Determine the [x, y] coordinate at the center of the cell enclosing the given text.  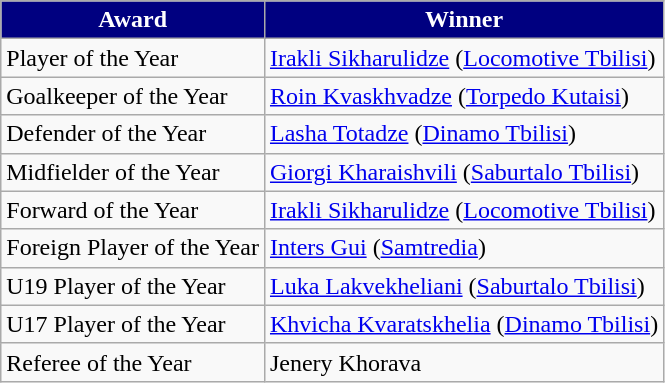
Forward of the Year [133, 210]
Giorgi Kharaishvili (Saburtalo Tbilisi) [464, 172]
U19 Player of the Year [133, 286]
Defender of the Year [133, 134]
Midfielder of the Year [133, 172]
Goalkeeper of the Year [133, 96]
Referee of the Year [133, 362]
Roin Kvaskhvadze (Torpedo Kutaisi) [464, 96]
U17 Player of the Year [133, 324]
Jenery Khorava [464, 362]
Lasha Totadze (Dinamo Tbilisi) [464, 134]
Khvicha Kvaratskhelia (Dinamo Tbilisi) [464, 324]
Player of the Year [133, 58]
Luka Lakvekheliani (Saburtalo Tbilisi) [464, 286]
Winner [464, 20]
Award [133, 20]
Foreign Player of the Year [133, 248]
Inters Gui (Samtredia) [464, 248]
